Extract the (x, y) coordinate from the center of the cell holding the provided text.  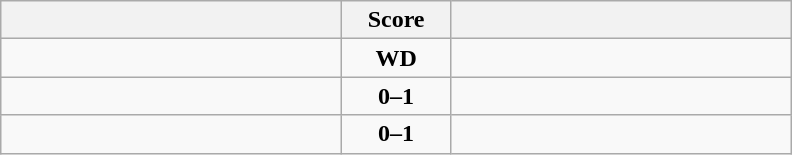
WD (396, 58)
Score (396, 20)
